From the cell containing the given text, extract its center point as [x, y] coordinate. 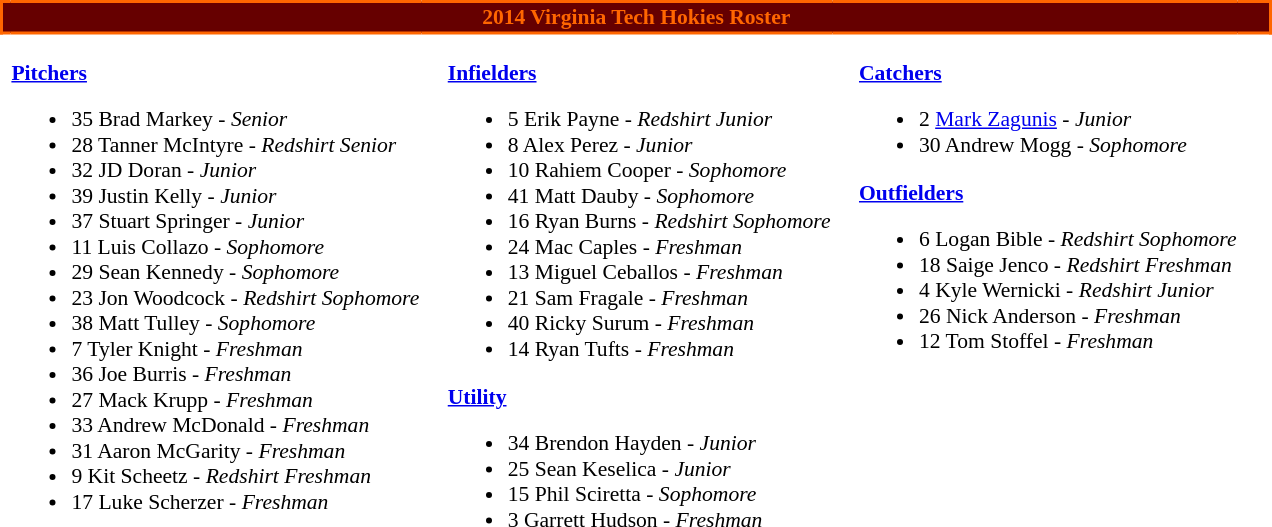
2014 Virginia Tech Hokies Roster [637, 18]
